Output the [x, y] coordinate of the center of the cell containing the given text.  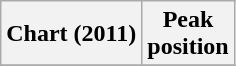
Chart (2011) [72, 34]
Peakposition [188, 34]
